Provide the (x, y) coordinate of the cell's center where the given text is located.  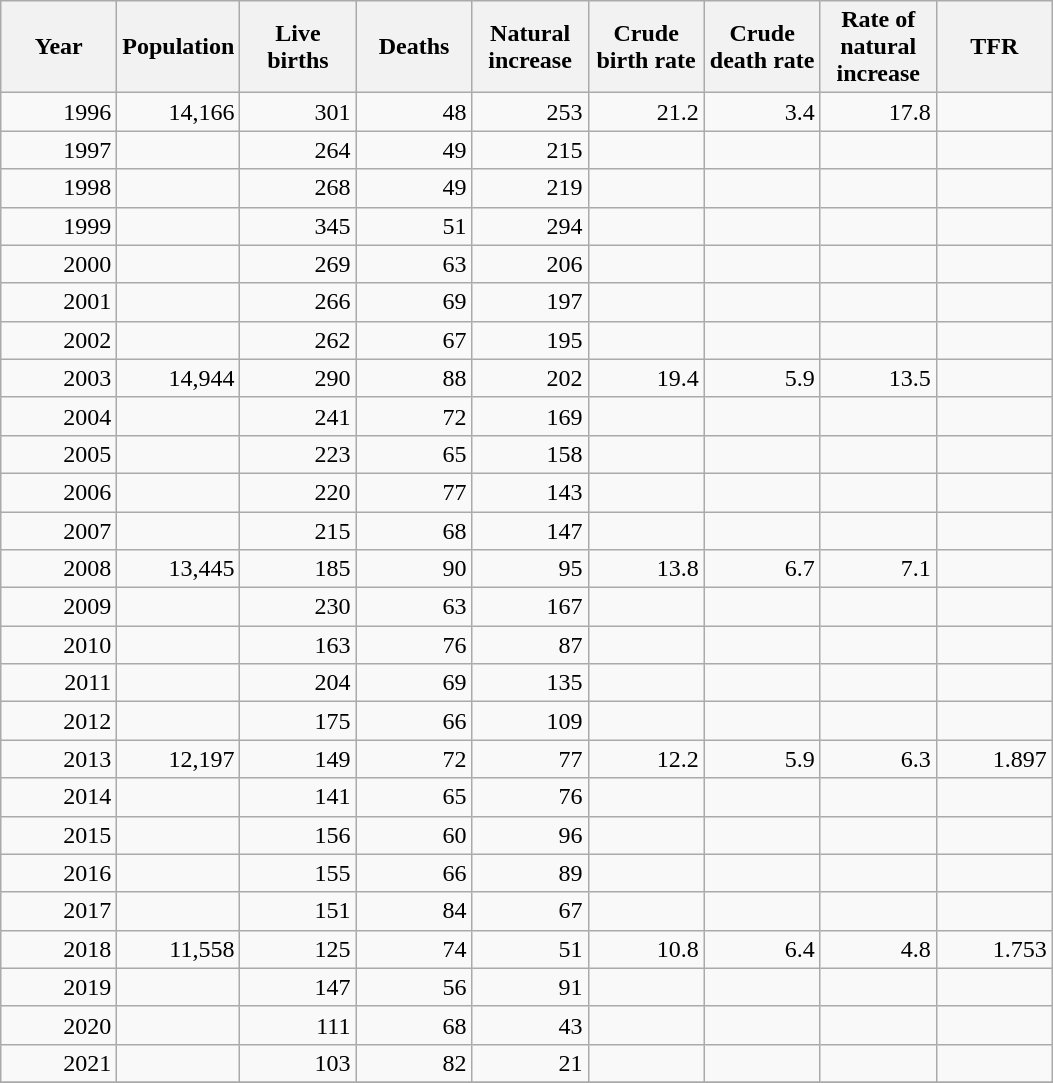
12.2 (646, 759)
2002 (59, 340)
13.8 (646, 569)
1998 (59, 188)
Natural increase (530, 47)
6.3 (878, 759)
175 (298, 721)
111 (298, 1025)
294 (530, 226)
Crude birth rate (646, 47)
13,445 (178, 569)
2007 (59, 531)
253 (530, 112)
2013 (59, 759)
1996 (59, 112)
230 (298, 607)
87 (530, 645)
48 (414, 112)
206 (530, 264)
135 (530, 683)
345 (298, 226)
2019 (59, 987)
95 (530, 569)
1.897 (994, 759)
84 (414, 911)
Crude death rate (762, 47)
202 (530, 378)
269 (298, 264)
2012 (59, 721)
2011 (59, 683)
TFR (994, 47)
Rate of natural increase (878, 47)
2009 (59, 607)
220 (298, 492)
56 (414, 987)
14,944 (178, 378)
2001 (59, 302)
2000 (59, 264)
223 (298, 454)
266 (298, 302)
2014 (59, 797)
141 (298, 797)
21 (530, 1063)
156 (298, 835)
167 (530, 607)
149 (298, 759)
103 (298, 1063)
2008 (59, 569)
195 (530, 340)
1999 (59, 226)
91 (530, 987)
262 (298, 340)
7.1 (878, 569)
151 (298, 911)
17.8 (878, 112)
109 (530, 721)
11,558 (178, 949)
2016 (59, 873)
241 (298, 416)
2003 (59, 378)
10.8 (646, 949)
14,166 (178, 112)
74 (414, 949)
12,197 (178, 759)
2020 (59, 1025)
2006 (59, 492)
158 (530, 454)
2004 (59, 416)
60 (414, 835)
88 (414, 378)
82 (414, 1063)
4.8 (878, 949)
2005 (59, 454)
6.7 (762, 569)
2017 (59, 911)
290 (298, 378)
19.4 (646, 378)
2021 (59, 1063)
2018 (59, 949)
Year (59, 47)
1997 (59, 150)
2010 (59, 645)
219 (530, 188)
21.2 (646, 112)
Live births (298, 47)
90 (414, 569)
3.4 (762, 112)
43 (530, 1025)
Population (178, 47)
169 (530, 416)
163 (298, 645)
2015 (59, 835)
1.753 (994, 949)
264 (298, 150)
Deaths (414, 47)
197 (530, 302)
143 (530, 492)
268 (298, 188)
96 (530, 835)
13.5 (878, 378)
185 (298, 569)
6.4 (762, 949)
204 (298, 683)
89 (530, 873)
125 (298, 949)
301 (298, 112)
155 (298, 873)
